Determine the [x, y] coordinate at the center of the cell enclosing the given text.  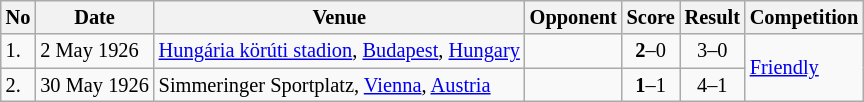
Simmeringer Sportplatz, Vienna, Austria [340, 85]
1. [18, 51]
Result [712, 17]
Venue [340, 17]
Opponent [574, 17]
2 May 1926 [94, 51]
2–0 [651, 51]
Friendly [804, 68]
1–1 [651, 85]
Date [94, 17]
Hungária körúti stadion, Budapest, Hungary [340, 51]
Score [651, 17]
Competition [804, 17]
2. [18, 85]
30 May 1926 [94, 85]
3–0 [712, 51]
No [18, 17]
4–1 [712, 85]
